Search for the cell housing the specified text and yield its (X, Y) center coordinate. 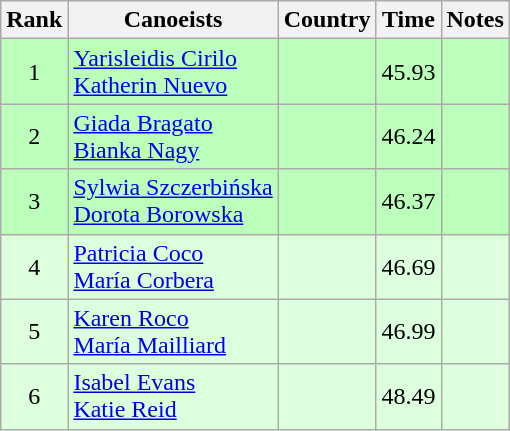
Yarisleidis CiriloKatherin Nuevo (173, 72)
Time (408, 20)
3 (34, 202)
Rank (34, 20)
46.99 (408, 332)
4 (34, 266)
46.37 (408, 202)
Isabel EvansKatie Reid (173, 396)
5 (34, 332)
6 (34, 396)
Karen RocoMaría Mailliard (173, 332)
Notes (475, 20)
1 (34, 72)
Sylwia SzczerbińskaDorota Borowska (173, 202)
2 (34, 136)
Patricia CocoMaría Corbera (173, 266)
46.69 (408, 266)
Country (327, 20)
48.49 (408, 396)
46.24 (408, 136)
Giada BragatoBianka Nagy (173, 136)
45.93 (408, 72)
Canoeists (173, 20)
